Find where the given text appears and provide that cell's center as (x, y) coordinate. 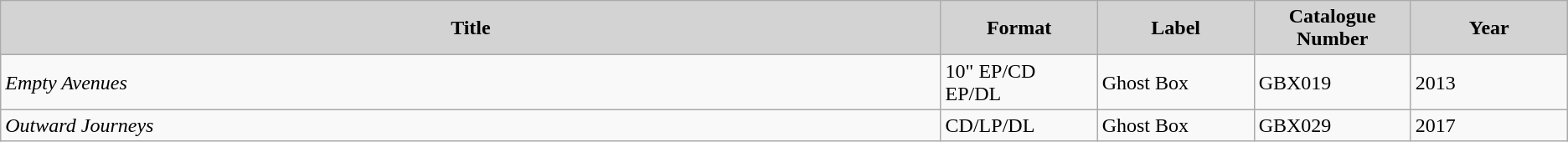
2017 (1489, 125)
Format (1019, 28)
Title (471, 28)
CD/LP/DL (1019, 125)
GBX019 (1332, 82)
10" EP/CD EP/DL (1019, 82)
2013 (1489, 82)
Catalogue Number (1332, 28)
Year (1489, 28)
Label (1176, 28)
Outward Journeys (471, 125)
GBX029 (1332, 125)
Empty Avenues (471, 82)
